Provide the (X, Y) coordinate of the cell's center where the given text is located.  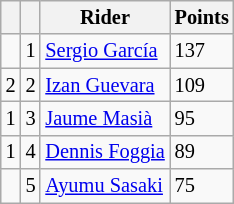
89 (202, 152)
4 (31, 152)
109 (202, 85)
75 (202, 186)
Ayumu Sasaki (104, 186)
5 (31, 186)
95 (202, 118)
Jaume Masià (104, 118)
3 (31, 118)
Sergio García (104, 51)
Izan Guevara (104, 85)
Dennis Foggia (104, 152)
Points (202, 17)
137 (202, 51)
Rider (104, 17)
